Search for the cell housing the specified text and yield its (x, y) center coordinate. 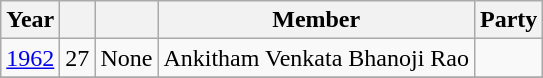
Member (316, 20)
1962 (30, 58)
Party (508, 20)
27 (78, 58)
Ankitham Venkata Bhanoji Rao (316, 58)
Year (30, 20)
None (126, 58)
